Locate the cell with the specified text and output its (X, Y) center coordinate. 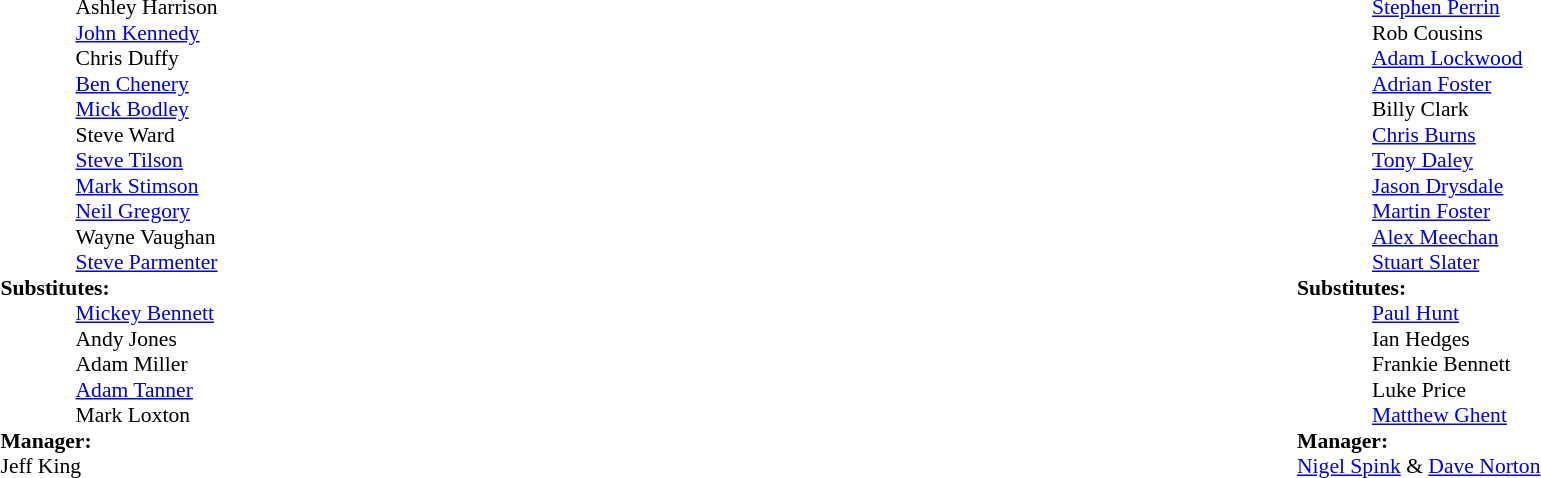
Adrian Foster (1456, 84)
Steve Ward (147, 135)
Andy Jones (147, 339)
Mickey Bennett (147, 313)
Adam Miller (147, 365)
Mick Bodley (147, 109)
John Kennedy (147, 33)
Rob Cousins (1456, 33)
Billy Clark (1456, 109)
Chris Duffy (147, 59)
Neil Gregory (147, 211)
Luke Price (1456, 390)
Stuart Slater (1456, 263)
Frankie Bennett (1456, 365)
Paul Hunt (1456, 313)
Mark Loxton (147, 415)
Chris Burns (1456, 135)
Steve Tilson (147, 161)
Matthew Ghent (1456, 415)
Adam Lockwood (1456, 59)
Tony Daley (1456, 161)
Martin Foster (1456, 211)
Alex Meechan (1456, 237)
Adam Tanner (147, 390)
Jason Drysdale (1456, 186)
Steve Parmenter (147, 263)
Wayne Vaughan (147, 237)
Mark Stimson (147, 186)
Ben Chenery (147, 84)
Ian Hedges (1456, 339)
